Identify which cell holds the provided text, then report its (X, Y) central coordinate. 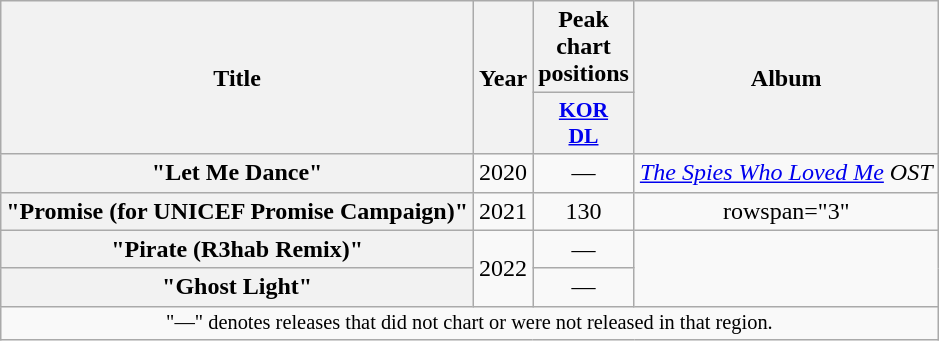
2020 (504, 173)
Title (238, 78)
"Let Me Dance" (238, 173)
rowspan="3" (786, 211)
"Ghost Light" (238, 287)
2022 (504, 268)
130 (584, 211)
"Pirate (R3hab Remix)" (238, 249)
The Spies Who Loved Me OST (786, 173)
KORDL (584, 124)
"Promise (for UNICEF Promise Campaign)" (238, 211)
Year (504, 78)
2021 (504, 211)
Album (786, 78)
Peak chart positions (584, 47)
"—" denotes releases that did not chart or were not released in that region. (470, 323)
